Determine the (X, Y) coordinate at the center of the cell enclosing the given text.  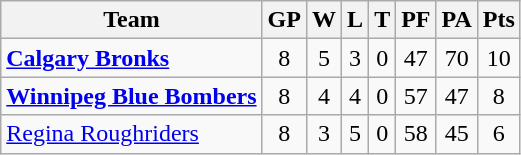
PF (416, 20)
L (356, 20)
6 (498, 134)
45 (456, 134)
T (382, 20)
70 (456, 58)
58 (416, 134)
W (324, 20)
Pts (498, 20)
57 (416, 96)
Calgary Bronks (132, 58)
Team (132, 20)
Regina Roughriders (132, 134)
PA (456, 20)
Winnipeg Blue Bombers (132, 96)
GP (284, 20)
10 (498, 58)
